Search for the cell housing the specified text and yield its (x, y) center coordinate. 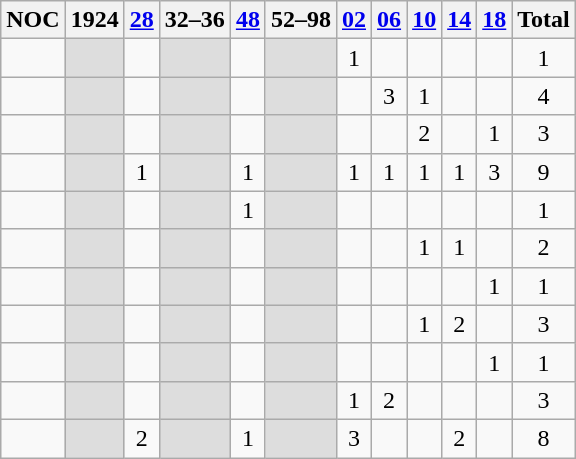
32–36 (194, 20)
18 (494, 20)
9 (544, 172)
02 (354, 20)
Total (544, 20)
28 (142, 20)
48 (248, 20)
52–98 (300, 20)
06 (390, 20)
14 (460, 20)
1924 (94, 20)
8 (544, 438)
10 (424, 20)
NOC (33, 20)
4 (544, 96)
